For the text-containing cell, return its midpoint in [X, Y] coordinate format. 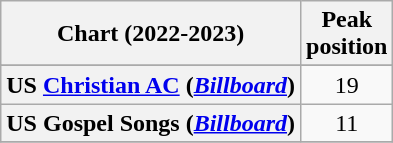
19 [347, 85]
US Gospel Songs (Billboard) [151, 123]
Chart (2022-2023) [151, 34]
US Christian AC (Billboard) [151, 85]
11 [347, 123]
Peakposition [347, 34]
